Determine the (X, Y) coordinate at the center of the cell enclosing the given text.  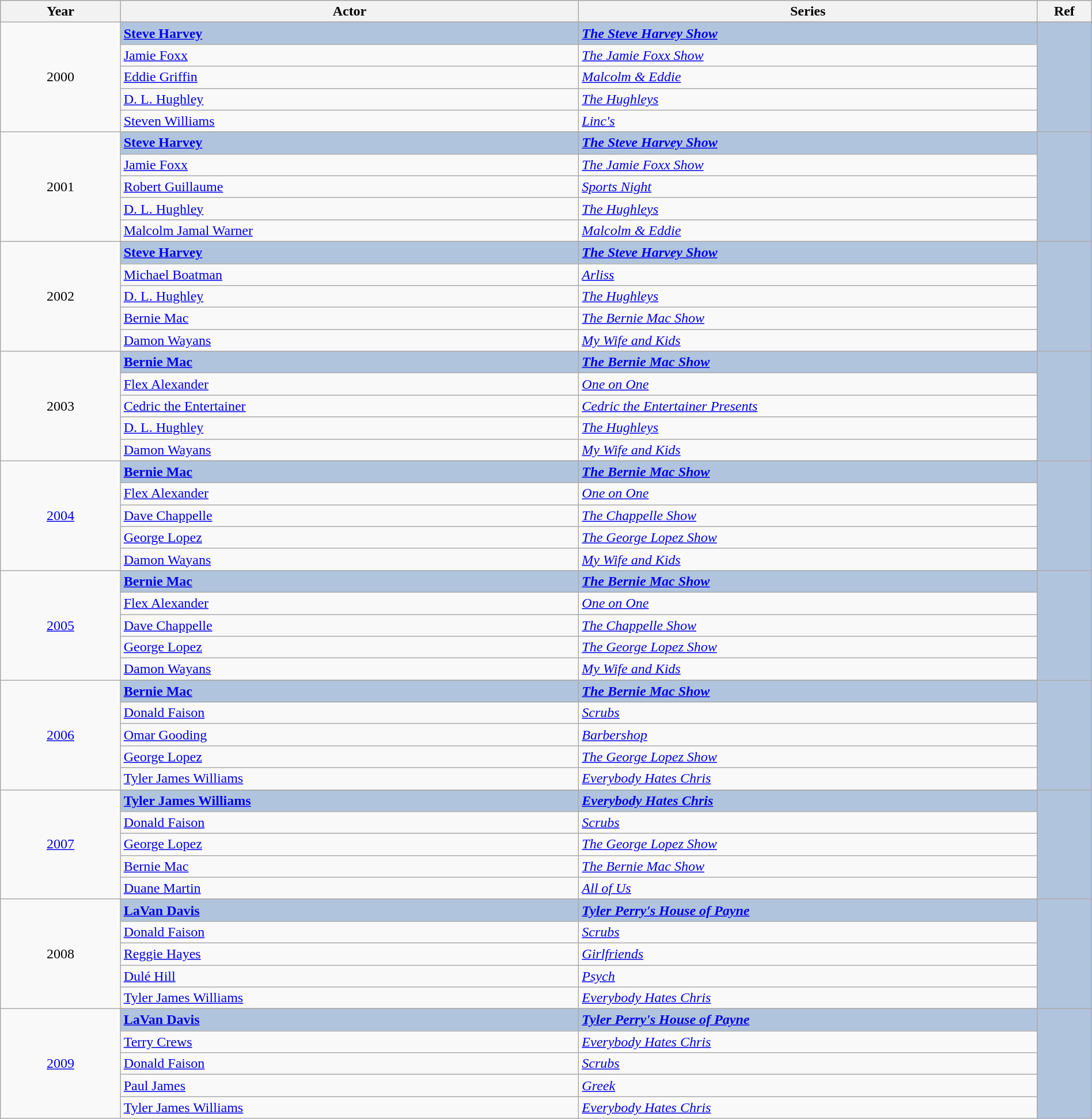
2001 (60, 187)
2000 (60, 77)
Year (60, 12)
2004 (60, 515)
2007 (60, 844)
Cedric the Entertainer Presents (808, 406)
Michael Boatman (350, 275)
Girlfriends (808, 954)
2002 (60, 296)
Terry Crews (350, 1042)
Eddie Griffin (350, 77)
All of Us (808, 888)
Dulé Hill (350, 976)
Greek (808, 1086)
Paul James (350, 1086)
2009 (60, 1064)
2006 (60, 735)
2003 (60, 406)
Series (808, 12)
Reggie Hayes (350, 954)
Barbershop (808, 735)
Cedric the Entertainer (350, 406)
Psych (808, 976)
2008 (60, 954)
Steven Williams (350, 121)
Actor (350, 12)
Robert Guillaume (350, 187)
Sports Night (808, 187)
Linc's (808, 121)
Omar Gooding (350, 735)
Duane Martin (350, 888)
2005 (60, 625)
Ref (1064, 12)
Arliss (808, 275)
Malcolm Jamal Warner (350, 230)
